Scan for the cell matching the given text and deliver its [X, Y] coordinate at center. 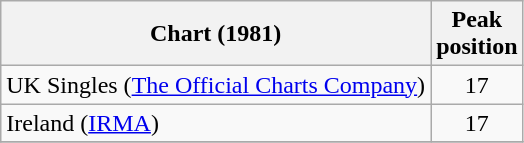
Ireland (IRMA) [216, 123]
UK Singles (The Official Charts Company) [216, 85]
Chart (1981) [216, 34]
Peakposition [477, 34]
